Capture the cell that displays the provided text and extract its (x, y) central coordinate. 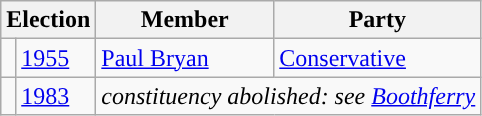
1983 (56, 96)
Paul Bryan (185, 58)
1955 (56, 58)
constituency abolished: see Boothferry (288, 96)
Conservative (378, 58)
Party (378, 20)
Election (48, 20)
Member (185, 20)
